Return (X, Y) of the center of cell containing provided text 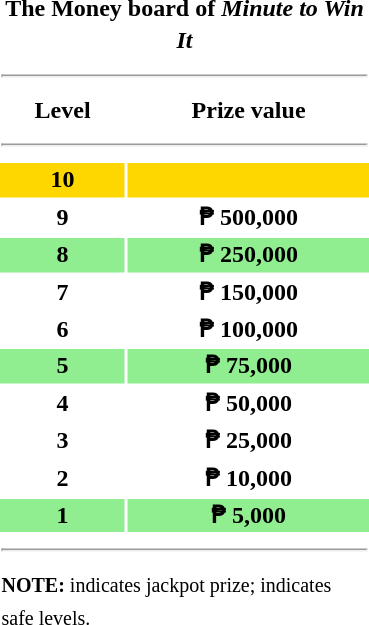
2 (62, 478)
₱ 500,000 (248, 218)
₱ 250,000 (248, 255)
₱ 75,000 (248, 367)
9 (62, 218)
₱ 100,000 (248, 329)
1 (62, 515)
10 (62, 181)
7 (62, 292)
₱ 10,000 (248, 478)
4 (62, 404)
5 (62, 367)
8 (62, 255)
Level (62, 110)
₱ 25,000 (248, 441)
3 (62, 441)
₱ 50,000 (248, 404)
6 (62, 329)
₱ 5,000 (248, 515)
Prize value (248, 110)
₱ 150,000 (248, 292)
